Locate the cell with the specified text and output its [X, Y] center coordinate. 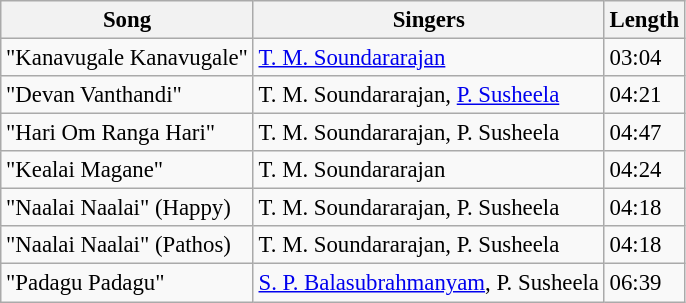
03:04 [644, 58]
"Hari Om Ranga Hari" [127, 133]
04:21 [644, 95]
Singers [428, 20]
Length [644, 20]
"Kealai Magane" [127, 170]
"Devan Vanthandi" [127, 95]
06:39 [644, 283]
Song [127, 20]
04:24 [644, 170]
04:47 [644, 133]
"Padagu Padagu" [127, 283]
"Naalai Naalai" (Pathos) [127, 245]
"Kanavugale Kanavugale" [127, 58]
S. P. Balasubrahmanyam, P. Susheela [428, 283]
"Naalai Naalai" (Happy) [127, 208]
